Return the [X, Y] coordinate for the center point of the cell that contains the specified text.  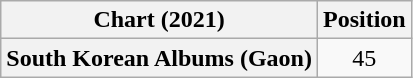
Chart (2021) [160, 20]
South Korean Albums (Gaon) [160, 58]
Position [364, 20]
45 [364, 58]
